Detect which cell encompasses the target text, then output its (x, y) center coordinate. 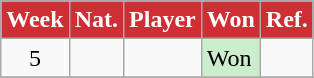
Ref. (286, 20)
Player (163, 20)
Nat. (96, 20)
Week (35, 20)
5 (35, 58)
